Pinpoint the cell where the given text exists, returning its [X, Y] midpoint coordinate. 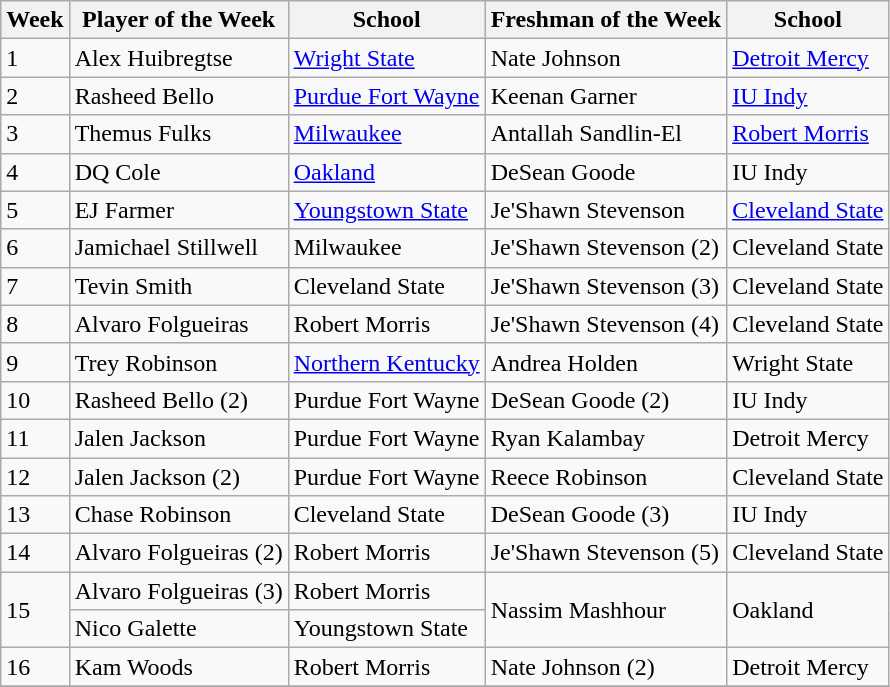
1 [35, 58]
Trey Robinson [178, 362]
Antallah Sandlin-El [606, 134]
Jamichael Stillwell [178, 248]
Jalen Jackson [178, 438]
Themus Fulks [178, 134]
Nate Johnson (2) [606, 667]
16 [35, 667]
6 [35, 248]
Alvaro Folgueiras (3) [178, 591]
Alvaro Folgueiras [178, 324]
DQ Cole [178, 172]
Nico Galette [178, 629]
11 [35, 438]
Jalen Jackson (2) [178, 477]
Freshman of the Week [606, 20]
Je'Shawn Stevenson [606, 210]
9 [35, 362]
Je'Shawn Stevenson (3) [606, 286]
5 [35, 210]
Reece Robinson [606, 477]
15 [35, 610]
Northern Kentucky [386, 362]
Kam Woods [178, 667]
14 [35, 553]
Player of the Week [178, 20]
Chase Robinson [178, 515]
Nate Johnson [606, 58]
Week [35, 20]
8 [35, 324]
EJ Farmer [178, 210]
7 [35, 286]
2 [35, 96]
DeSean Goode [606, 172]
4 [35, 172]
DeSean Goode (2) [606, 400]
10 [35, 400]
13 [35, 515]
Nassim Mashhour [606, 610]
Keenan Garner [606, 96]
Je'Shawn Stevenson (2) [606, 248]
DeSean Goode (3) [606, 515]
Alvaro Folgueiras (2) [178, 553]
Je'Shawn Stevenson (5) [606, 553]
12 [35, 477]
Ryan Kalambay [606, 438]
Je'Shawn Stevenson (4) [606, 324]
3 [35, 134]
Alex Huibregtse [178, 58]
Rasheed Bello [178, 96]
Tevin Smith [178, 286]
Andrea Holden [606, 362]
Rasheed Bello (2) [178, 400]
